For the text-containing cell, return its midpoint in [x, y] coordinate format. 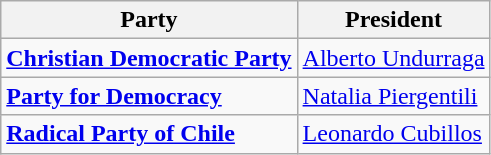
Party for Democracy [149, 96]
Christian Democratic Party [149, 58]
Leonardo Cubillos [394, 134]
Party [149, 20]
Natalia Piergentili [394, 96]
Alberto Undurraga [394, 58]
Radical Party of Chile [149, 134]
President [394, 20]
